From the cell containing the given text, extract its center point as (X, Y) coordinate. 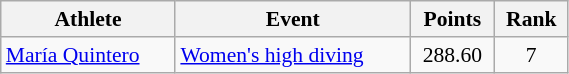
288.60 (452, 55)
7 (532, 55)
Women's high diving (292, 55)
Event (292, 19)
María Quintero (88, 55)
Points (452, 19)
Rank (532, 19)
Athlete (88, 19)
